Identify which cell holds the provided text, then report its (X, Y) central coordinate. 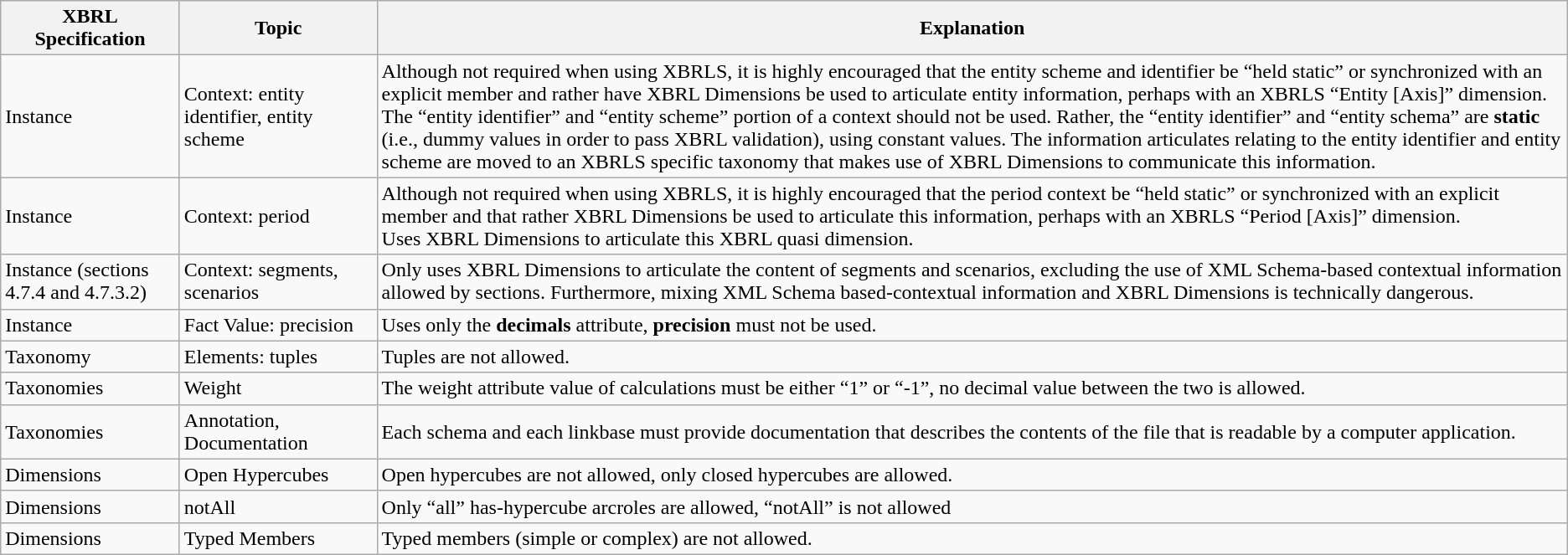
Context: period (278, 216)
Topic (278, 28)
Explanation (972, 28)
Each schema and each linkbase must provide documentation that describes the contents of the file that is readable by a computer application. (972, 432)
Instance (sections 4.7.4 and 4.7.3.2) (90, 281)
Open hypercubes are not allowed, only closed hypercubes are allowed. (972, 475)
Typed Members (278, 538)
Typed members (simple or complex) are not allowed. (972, 538)
Open Hypercubes (278, 475)
notAll (278, 506)
Weight (278, 388)
Context: entity identifier, entity scheme (278, 116)
Tuples are not allowed. (972, 357)
Taxonomy (90, 357)
XBRL Specification (90, 28)
Annotation, Documentation (278, 432)
Only “all” has-hypercube arcroles are allowed, “notAll” is not allowed (972, 506)
Fact Value: precision (278, 325)
Uses only the decimals attribute, precision must not be used. (972, 325)
Context: segments, scenarios (278, 281)
Elements: tuples (278, 357)
The weight attribute value of calculations must be either “1” or “-1”, no decimal value between the two is allowed. (972, 388)
